Determine the (X, Y) coordinate at the center of the cell enclosing the given text.  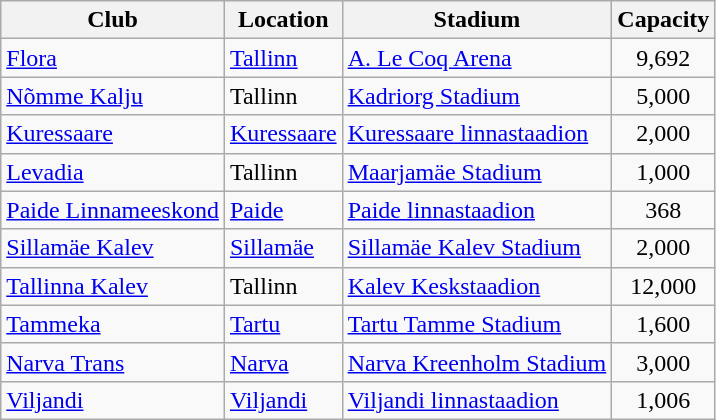
Kuressaare linnastaadion (477, 134)
A. Le Coq Arena (477, 58)
Tammeka (113, 324)
1,600 (664, 324)
368 (664, 210)
Narva Kreenholm Stadium (477, 362)
9,692 (664, 58)
Sillamäe (283, 248)
1,000 (664, 172)
Kalev Keskstaadion (477, 286)
Nõmme Kalju (113, 96)
Stadium (477, 20)
Tartu (283, 324)
Kadriorg Stadium (477, 96)
Tallinna Kalev (113, 286)
12,000 (664, 286)
Paide linnastaadion (477, 210)
Viljandi linnastaadion (477, 400)
5,000 (664, 96)
3,000 (664, 362)
Paide Linnameeskond (113, 210)
1,006 (664, 400)
Levadia (113, 172)
Flora (113, 58)
Club (113, 20)
Capacity (664, 20)
Narva Trans (113, 362)
Tartu Tamme Stadium (477, 324)
Narva (283, 362)
Paide (283, 210)
Sillamäe Kalev (113, 248)
Maarjamäe Stadium (477, 172)
Location (283, 20)
Sillamäe Kalev Stadium (477, 248)
